Return (X, Y) of the center of cell containing provided text 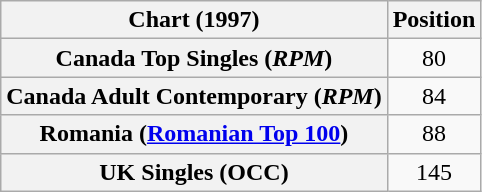
Canada Adult Contemporary (RPM) (194, 96)
UK Singles (OCC) (194, 172)
Position (434, 20)
145 (434, 172)
Canada Top Singles (RPM) (194, 58)
88 (434, 134)
84 (434, 96)
Chart (1997) (194, 20)
80 (434, 58)
Romania (Romanian Top 100) (194, 134)
